Scan for the cell matching the given text and deliver its [x, y] coordinate at center. 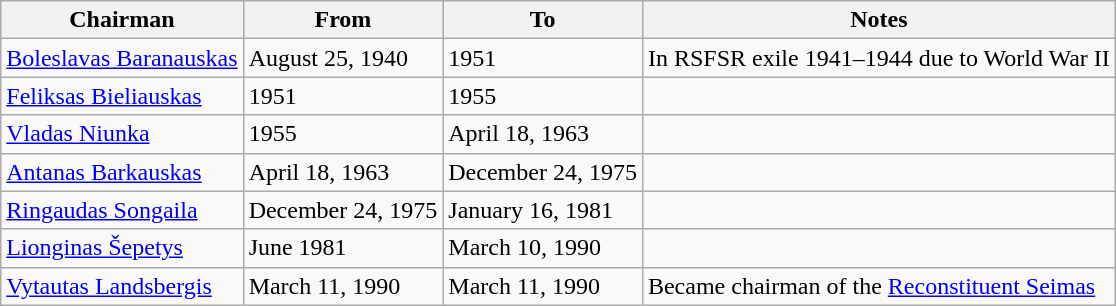
Chairman [122, 20]
January 16, 1981 [543, 210]
March 10, 1990 [543, 248]
From [343, 20]
Became chairman of the Reconstituent Seimas [878, 286]
Lionginas Šepetys [122, 248]
August 25, 1940 [343, 58]
Vytautas Landsbergis [122, 286]
Boleslavas Baranauskas [122, 58]
In RSFSR exile 1941–1944 due to World War II [878, 58]
Antanas Barkauskas [122, 172]
Notes [878, 20]
June 1981 [343, 248]
Ringaudas Songaila [122, 210]
To [543, 20]
Feliksas Bieliauskas [122, 96]
Vladas Niunka [122, 134]
